For the text-containing cell, return its midpoint in (x, y) coordinate format. 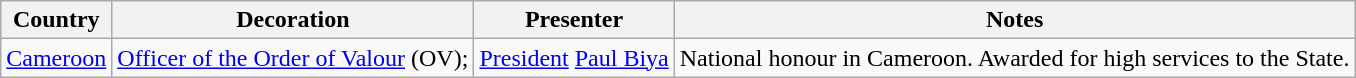
Decoration (293, 20)
Country (56, 20)
Cameroon (56, 58)
National honour in Cameroon. Awarded for high services to the State. (1014, 58)
Officer of the Order of Valour (OV); (293, 58)
Notes (1014, 20)
Presenter (574, 20)
President Paul Biya (574, 58)
